Extract the (x, y) coordinate from the center of the cell holding the provided text.  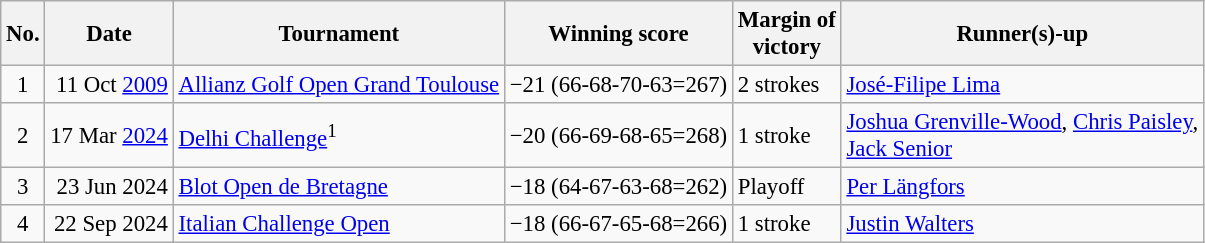
Justin Walters (1022, 224)
23 Jun 2024 (109, 187)
Italian Challenge Open (338, 224)
11 Oct 2009 (109, 85)
Playoff (786, 187)
Runner(s)-up (1022, 34)
3 (23, 187)
Per Längfors (1022, 187)
Date (109, 34)
Winning score (618, 34)
Margin ofvictory (786, 34)
Allianz Golf Open Grand Toulouse (338, 85)
−18 (64-67-63-68=262) (618, 187)
17 Mar 2024 (109, 136)
2 (23, 136)
4 (23, 224)
No. (23, 34)
−18 (66-67-65-68=266) (618, 224)
1 (23, 85)
−21 (66-68-70-63=267) (618, 85)
Blot Open de Bretagne (338, 187)
Delhi Challenge1 (338, 136)
José-Filipe Lima (1022, 85)
Tournament (338, 34)
Joshua Grenville-Wood, Chris Paisley, Jack Senior (1022, 136)
2 strokes (786, 85)
22 Sep 2024 (109, 224)
−20 (66-69-68-65=268) (618, 136)
